Capture the cell that displays the provided text and extract its [X, Y] central coordinate. 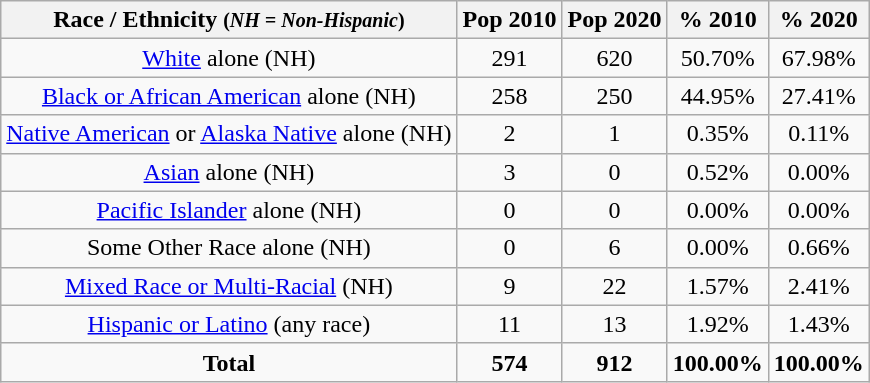
9 [510, 286]
620 [614, 58]
67.98% [818, 58]
2.41% [818, 286]
44.95% [718, 96]
% 2010 [718, 20]
Mixed Race or Multi-Racial (NH) [229, 286]
250 [614, 96]
6 [614, 248]
Hispanic or Latino (any race) [229, 324]
258 [510, 96]
11 [510, 324]
0.52% [718, 172]
27.41% [818, 96]
22 [614, 286]
1 [614, 134]
1.43% [818, 324]
% 2020 [818, 20]
Pacific Islander alone (NH) [229, 210]
0.35% [718, 134]
Pop 2010 [510, 20]
574 [510, 362]
1.92% [718, 324]
1.57% [718, 286]
50.70% [718, 58]
2 [510, 134]
Pop 2020 [614, 20]
291 [510, 58]
Black or African American alone (NH) [229, 96]
0.66% [818, 248]
Asian alone (NH) [229, 172]
Race / Ethnicity (NH = Non-Hispanic) [229, 20]
3 [510, 172]
Some Other Race alone (NH) [229, 248]
912 [614, 362]
13 [614, 324]
Native American or Alaska Native alone (NH) [229, 134]
0.11% [818, 134]
Total [229, 362]
White alone (NH) [229, 58]
